Determine the (x, y) coordinate at the center of the cell enclosing the given text.  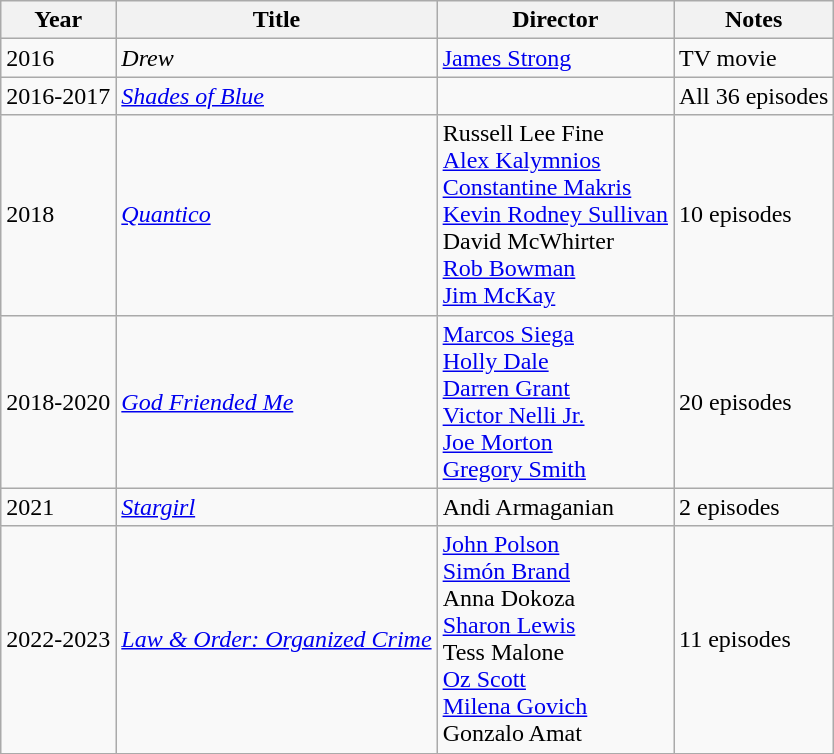
God Friended Me (276, 402)
2022-2023 (58, 640)
Drew (276, 58)
2018-2020 (58, 402)
Andi Armaganian (555, 507)
20 episodes (754, 402)
Quantico (276, 215)
Title (276, 20)
Stargirl (276, 507)
2 episodes (754, 507)
Year (58, 20)
Russell Lee FineAlex KalymniosConstantine MakrisKevin Rodney SullivanDavid McWhirterRob BowmanJim McKay (555, 215)
Marcos SiegaHolly DaleDarren GrantVictor Nelli Jr.Joe MortonGregory Smith (555, 402)
10 episodes (754, 215)
TV movie (754, 58)
Director (555, 20)
James Strong (555, 58)
John PolsonSimón BrandAnna DokozaSharon LewisTess MaloneOz ScottMilena GovichGonzalo Amat (555, 640)
11 episodes (754, 640)
2016-2017 (58, 96)
Shades of Blue (276, 96)
All 36 episodes (754, 96)
2021 (58, 507)
2016 (58, 58)
Notes (754, 20)
Law & Order: Organized Crime (276, 640)
2018 (58, 215)
